From the cell containing the given text, extract its center point as [X, Y] coordinate. 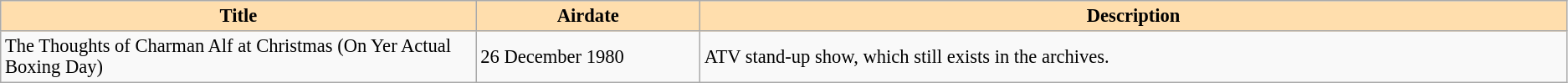
ATV stand-up show, which still exists in the archives. [1133, 57]
26 December 1980 [587, 57]
Description [1133, 16]
Title [238, 16]
Airdate [587, 16]
The Thoughts of Charman Alf at Christmas (On Yer Actual Boxing Day) [238, 57]
